Locate the cell with the specified text and output its (X, Y) center coordinate. 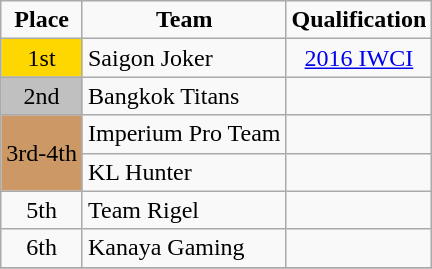
5th (42, 210)
Team (184, 20)
Saigon Joker (184, 58)
KL Hunter (184, 172)
Kanaya Gaming (184, 248)
2016 IWCI (359, 58)
6th (42, 248)
3rd-4th (42, 153)
Imperium Pro Team (184, 134)
Team Rigel (184, 210)
1st (42, 58)
Qualification (359, 20)
2nd (42, 96)
Place (42, 20)
Bangkok Titans (184, 96)
